For the text-containing cell, return its midpoint in [x, y] coordinate format. 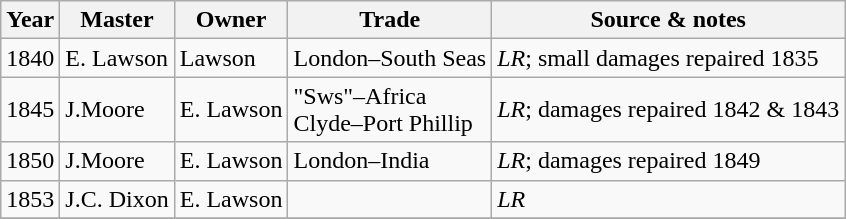
1853 [30, 199]
"Sws"–AfricaClyde–Port Phillip [390, 110]
Lawson [231, 58]
J.C. Dixon [117, 199]
Master [117, 20]
LR [668, 199]
LR; damages repaired 1849 [668, 161]
Owner [231, 20]
Trade [390, 20]
London–South Seas [390, 58]
LR; damages repaired 1842 & 1843 [668, 110]
Year [30, 20]
London–India [390, 161]
1850 [30, 161]
1845 [30, 110]
1840 [30, 58]
Source & notes [668, 20]
LR; small damages repaired 1835 [668, 58]
